Provide the (X, Y) coordinate of the cell's center where the given text is located.  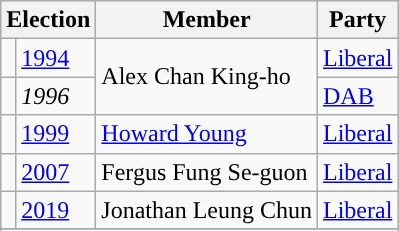
1994 (56, 58)
Howard Young (207, 134)
Jonathan Leung Chun (207, 210)
2007 (56, 172)
Member (207, 20)
DAB (358, 96)
Party (358, 20)
1996 (56, 96)
1999 (56, 134)
Fergus Fung Se-guon (207, 172)
Election (48, 20)
2019 (56, 210)
Alex Chan King-ho (207, 77)
